Extract the [x, y] coordinate from the center of the cell holding the provided text.  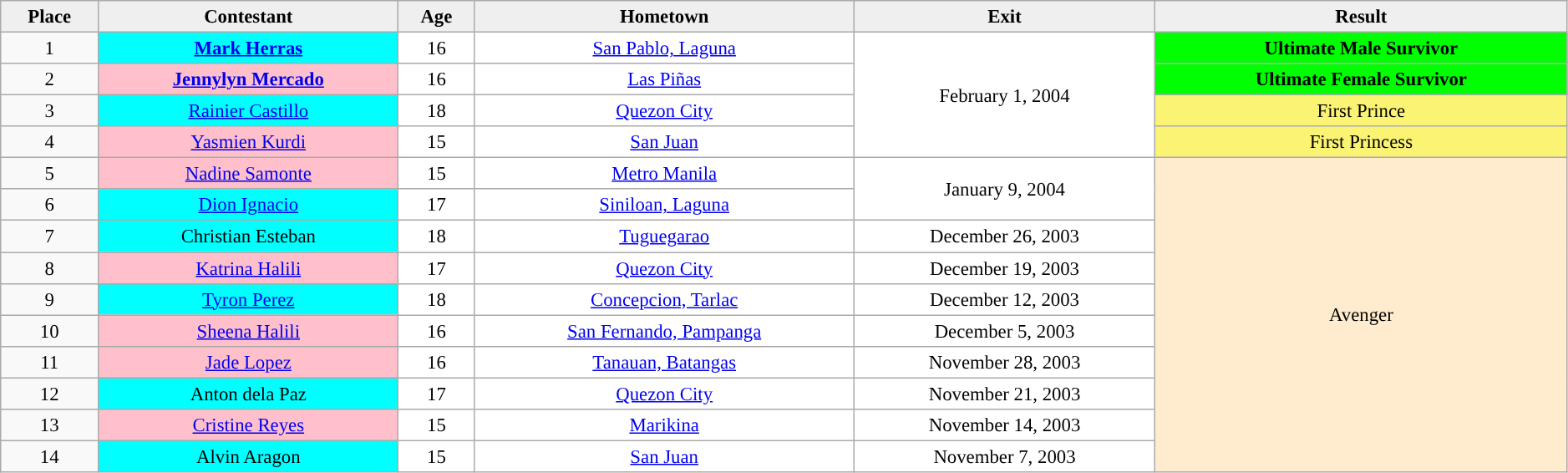
Anton dela Paz [249, 394]
Siniloan, Laguna [665, 205]
Cristine Reyes [249, 425]
13 [50, 425]
San Pablo, Laguna [665, 48]
9 [50, 299]
10 [50, 331]
January 9, 2004 [1005, 189]
Hometown [665, 17]
Sheena Halili [249, 331]
Result [1361, 17]
Christian Esteban [249, 237]
December 5, 2003 [1005, 331]
2 [50, 79]
November 28, 2003 [1005, 362]
Jennylyn Mercado [249, 79]
Katrina Halili [249, 268]
Yasmien Kurdi [249, 142]
First Princess [1361, 142]
Marikina [665, 425]
12 [50, 394]
Las Piñas [665, 79]
Dion Ignacio [249, 205]
Metro Manila [665, 174]
8 [50, 268]
Jade Lopez [249, 362]
San Fernando, Pampanga [665, 331]
November 21, 2003 [1005, 394]
Tanauan, Batangas [665, 362]
Contestant [249, 17]
December 12, 2003 [1005, 299]
First Prince [1361, 111]
Ultimate Female Survivor [1361, 79]
4 [50, 142]
Concepcion, Tarlac [665, 299]
Avenger [1361, 315]
Nadine Samonte [249, 174]
November 14, 2003 [1005, 425]
6 [50, 205]
December 19, 2003 [1005, 268]
Ultimate Male Survivor [1361, 48]
5 [50, 174]
Exit [1005, 17]
1 [50, 48]
Place [50, 17]
Tuguegarao [665, 237]
11 [50, 362]
November 7, 2003 [1005, 456]
Mark Herras [249, 48]
7 [50, 237]
3 [50, 111]
December 26, 2003 [1005, 237]
Alvin Aragon [249, 456]
Tyron Perez [249, 299]
Age [436, 17]
Rainier Castillo [249, 111]
February 1, 2004 [1005, 95]
14 [50, 456]
